Provide the [X, Y] coordinate of the cell's center where the given text is located.  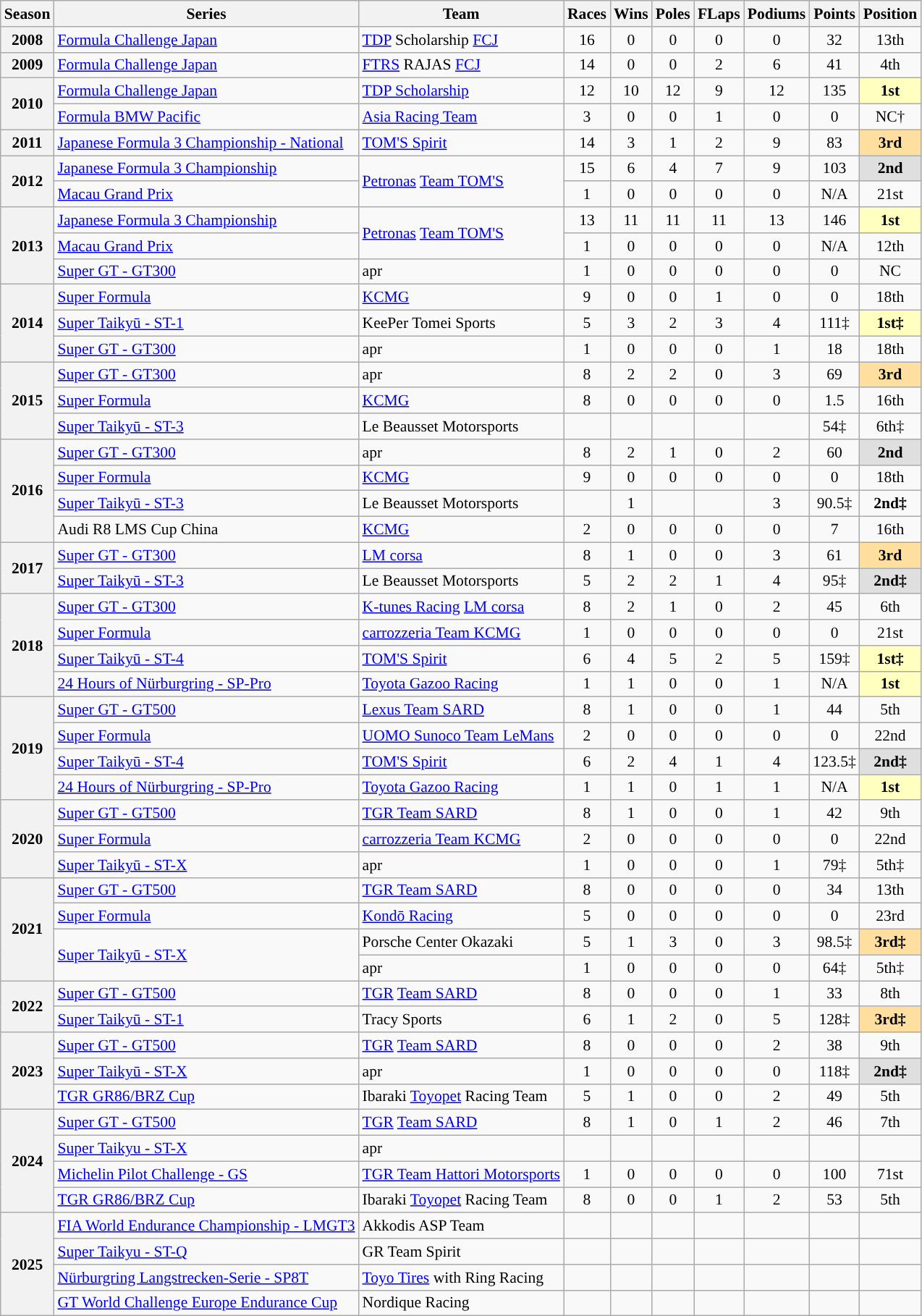
Akkodis ASP Team [462, 1226]
2015 [28, 401]
38 [834, 1045]
2014 [28, 323]
45 [834, 607]
Porsche Center Okazaki [462, 942]
Podiums [777, 14]
4th [890, 65]
64‡ [834, 968]
2010 [28, 104]
16 [587, 40]
Points [834, 14]
41 [834, 65]
32 [834, 40]
Races [587, 14]
TGR Team Hattori Motorsports [462, 1174]
61 [834, 555]
Nürburgring Langstrecken-Serie - SP8T [206, 1278]
Nordique Racing [462, 1303]
123.5‡ [834, 762]
Michelin Pilot Challenge - GS [206, 1174]
46 [834, 1123]
GR Team Spirit [462, 1252]
Tracy Sports [462, 1020]
71st [890, 1174]
34 [834, 890]
Poles [673, 14]
2013 [28, 246]
2017 [28, 568]
NC† [890, 117]
GT World Challenge Europe Endurance Cup [206, 1303]
83 [834, 143]
2011 [28, 143]
98.5‡ [834, 942]
103 [834, 169]
2024 [28, 1161]
FIA World Endurance Championship - LMGT3 [206, 1226]
1.5 [834, 401]
2025 [28, 1265]
2022 [28, 1006]
FLaps [719, 14]
8th [890, 994]
18 [834, 349]
100 [834, 1174]
KeePer Tomei Sports [462, 324]
79‡ [834, 865]
95‡ [834, 581]
Kondō Racing [462, 916]
2019 [28, 748]
Lexus Team SARD [462, 710]
15 [587, 169]
60 [834, 452]
Japanese Formula 3 Championship - National [206, 143]
Position [890, 14]
Audi R8 LMS Cup China [206, 530]
TDP Scholarship [462, 91]
2009 [28, 65]
44 [834, 710]
Team [462, 14]
FTRS RAJAS FCJ [462, 65]
Toyo Tires with Ring Racing [462, 1278]
49 [834, 1097]
33 [834, 994]
2020 [28, 840]
LM corsa [462, 555]
6th‡ [890, 426]
2021 [28, 929]
135 [834, 91]
Series [206, 14]
159‡ [834, 659]
UOMO Sunoco Team LeMans [462, 736]
TDP Scholarship FCJ [462, 40]
NC [890, 271]
146 [834, 220]
2023 [28, 1071]
Super Taikyu - ST-X [206, 1149]
90.5‡ [834, 504]
Asia Racing Team [462, 117]
10 [631, 91]
Wins [631, 14]
128‡ [834, 1020]
6th [890, 607]
54‡ [834, 426]
111‡ [834, 324]
69 [834, 375]
2018 [28, 646]
Season [28, 14]
2016 [28, 491]
7th [890, 1123]
12th [890, 246]
K-tunes Racing LM corsa [462, 607]
2008 [28, 40]
53 [834, 1200]
2012 [28, 181]
42 [834, 814]
Super Taikyu - ST-Q [206, 1252]
Formula BMW Pacific [206, 117]
118‡ [834, 1071]
23rd [890, 916]
